Locate the cell with the specified text and output its (X, Y) center coordinate. 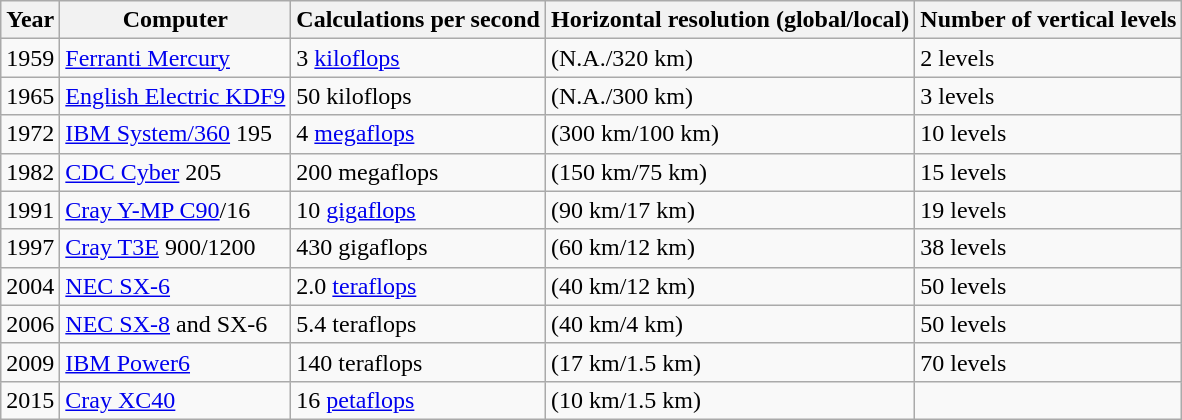
(60 km/12 km) (730, 248)
50 kiloflops (418, 96)
38 levels (1048, 248)
3 kiloflops (418, 58)
4 megaflops (418, 134)
(40 km/12 km) (730, 286)
2004 (30, 286)
2 levels (1048, 58)
(90 km/17 km) (730, 210)
15 levels (1048, 172)
NEC SX-6 (176, 286)
Cray T3E 900/1200 (176, 248)
Computer (176, 20)
(N.A./300 km) (730, 96)
1982 (30, 172)
(150 km/75 km) (730, 172)
(17 km/1.5 km) (730, 362)
IBM Power6 (176, 362)
NEC SX-8 and SX-6 (176, 324)
1991 (30, 210)
Number of vertical levels (1048, 20)
1972 (30, 134)
Horizontal resolution (global/local) (730, 20)
3 levels (1048, 96)
200 megaflops (418, 172)
430 gigaflops (418, 248)
10 gigaflops (418, 210)
IBM System/360 195 (176, 134)
(300 km/100 km) (730, 134)
10 levels (1048, 134)
2.0 teraflops (418, 286)
140 teraflops (418, 362)
1997 (30, 248)
2015 (30, 400)
Cray XC40 (176, 400)
2006 (30, 324)
1965 (30, 96)
(10 km/1.5 km) (730, 400)
Ferranti Mercury (176, 58)
70 levels (1048, 362)
Year (30, 20)
19 levels (1048, 210)
Calculations per second (418, 20)
CDC Cyber 205 (176, 172)
(N.A./320 km) (730, 58)
Cray Y-MP C90/16 (176, 210)
2009 (30, 362)
(40 km/4 km) (730, 324)
16 petaflops (418, 400)
5.4 teraflops (418, 324)
1959 (30, 58)
English Electric KDF9 (176, 96)
